Determine the [x, y] coordinate at the center of the cell enclosing the given text.  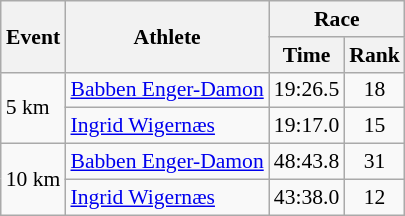
19:26.5 [306, 90]
Athlete [166, 36]
48:43.8 [306, 162]
10 km [34, 180]
Race [337, 19]
12 [374, 197]
Time [306, 55]
19:17.0 [306, 126]
Rank [374, 55]
Event [34, 36]
15 [374, 126]
18 [374, 90]
43:38.0 [306, 197]
5 km [34, 108]
31 [374, 162]
